Provide the (X, Y) coordinate of the cell's center where the given text is located.  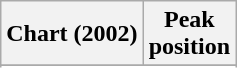
Chart (2002) (72, 34)
Peakposition (189, 34)
